Find where the given text appears and provide that cell's center as [X, Y] coordinate. 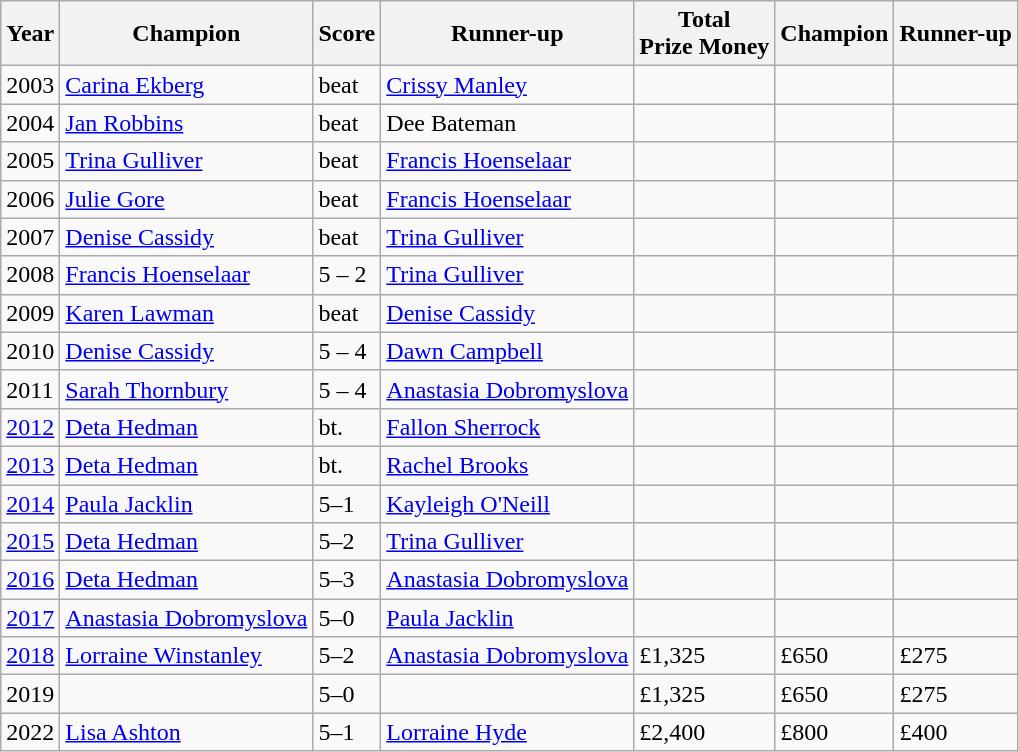
£800 [834, 732]
2007 [30, 237]
Rachel Brooks [508, 465]
Score [347, 34]
£2,400 [704, 732]
2016 [30, 580]
2022 [30, 732]
Year [30, 34]
2006 [30, 199]
2011 [30, 389]
Sarah Thornbury [186, 389]
Lorraine Winstanley [186, 656]
£400 [956, 732]
2013 [30, 465]
2018 [30, 656]
2008 [30, 275]
Crissy Manley [508, 85]
2010 [30, 351]
Julie Gore [186, 199]
Carina Ekberg [186, 85]
Dawn Campbell [508, 351]
Dee Bateman [508, 123]
2019 [30, 694]
5 – 2 [347, 275]
2003 [30, 85]
2012 [30, 427]
Kayleigh O'Neill [508, 503]
Lorraine Hyde [508, 732]
Fallon Sherrock [508, 427]
Lisa Ashton [186, 732]
2017 [30, 618]
2004 [30, 123]
2015 [30, 542]
Jan Robbins [186, 123]
Karen Lawman [186, 313]
2009 [30, 313]
TotalPrize Money [704, 34]
2005 [30, 161]
2014 [30, 503]
5–3 [347, 580]
